Output the [x, y] coordinate of the center of the cell containing the given text.  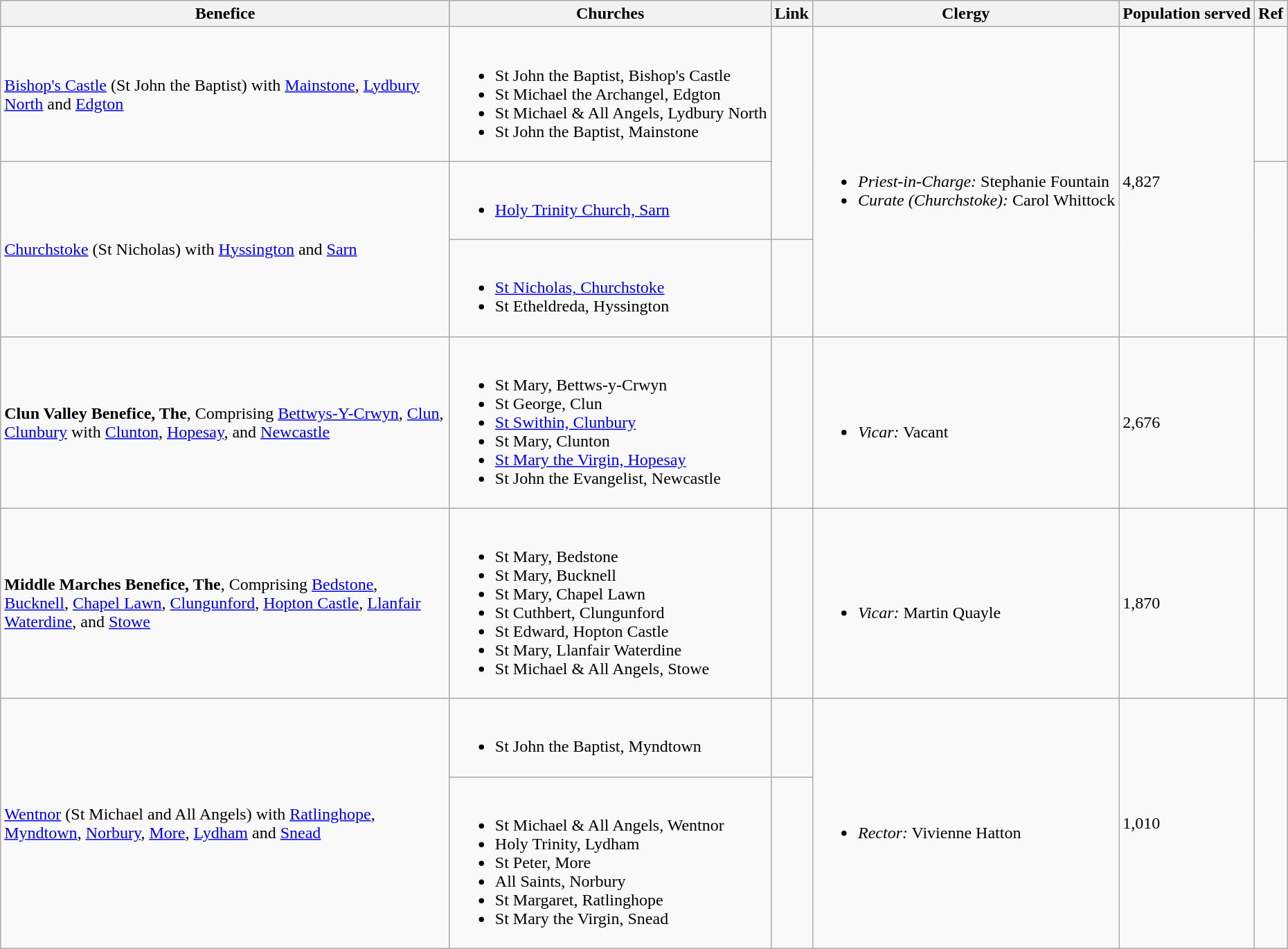
1,010 [1187, 824]
Churches [610, 14]
Population served [1187, 14]
Bishop's Castle (St John the Baptist) with Mainstone, Lydbury North and Edgton [226, 94]
Wentnor (St Michael and All Angels) with Ratlinghope, Myndtown, Norbury, More, Lydham and Snead [226, 824]
Link [791, 14]
Benefice [226, 14]
Churchstoke (St Nicholas) with Hyssington and Sarn [226, 249]
Vicar: Vacant [965, 422]
Holy Trinity Church, Sarn [610, 201]
St John the Baptist, Bishop's CastleSt Michael the Archangel, EdgtonSt Michael & All Angels, Lydbury NorthSt John the Baptist, Mainstone [610, 94]
Rector: Vivienne Hatton [965, 824]
St Nicholas, ChurchstokeSt Etheldreda, Hyssington [610, 288]
2,676 [1187, 422]
St John the Baptist, Myndtown [610, 738]
St Michael & All Angels, WentnorHoly Trinity, LydhamSt Peter, MoreAll Saints, NorburySt Margaret, RatlinghopeSt Mary the Virgin, Snead [610, 862]
St Mary, Bettws-y-CrwynSt George, ClunSt Swithin, ClunburySt Mary, CluntonSt Mary the Virgin, HopesaySt John the Evangelist, Newcastle [610, 422]
Clergy [965, 14]
Middle Marches Benefice, The, Comprising Bedstone, Bucknell, Chapel Lawn, Clungunford, Hopton Castle, Llanfair Waterdine, and Stowe [226, 604]
Vicar: Martin Quayle [965, 604]
Clun Valley Benefice, The, Comprising Bettwys-Y-Crwyn, Clun, Clunbury with Clunton, Hopesay, and Newcastle [226, 422]
4,827 [1187, 181]
1,870 [1187, 604]
Priest-in-Charge: Stephanie FountainCurate (Churchstoke): Carol Whittock [965, 181]
Ref [1271, 14]
